Identify which cell holds the provided text, then report its (X, Y) central coordinate. 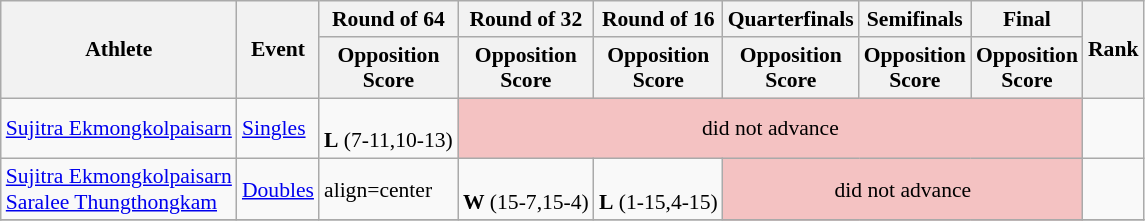
Semifinals (915, 19)
Quarterfinals (791, 19)
W (15-7,15-4) (526, 190)
L (1-15,4-15) (658, 190)
Round of 16 (658, 19)
Doubles (278, 190)
Round of 64 (388, 19)
Sujitra EkmongkolpaisarnSaralee Thungthongkam (119, 190)
L (7-11,10-13) (388, 128)
Event (278, 50)
Rank (1114, 50)
Sujitra Ekmongkolpaisarn (119, 128)
Athlete (119, 50)
Final (1027, 19)
Round of 32 (526, 19)
align=center (388, 190)
Singles (278, 128)
